Extract the (X, Y) coordinate from the center of the cell holding the provided text.  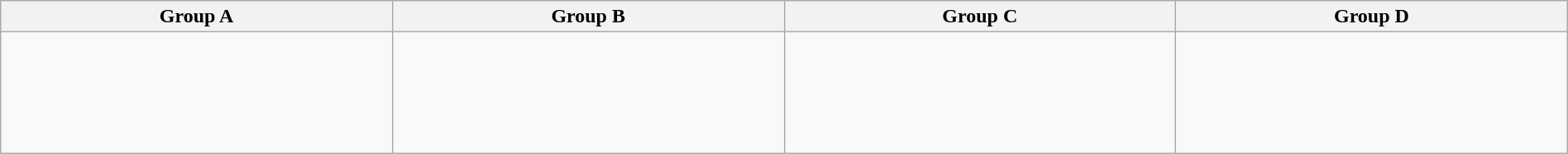
Group B (588, 17)
Group C (980, 17)
Group D (1372, 17)
Group A (197, 17)
